For the text-containing cell, return its midpoint in (X, Y) coordinate format. 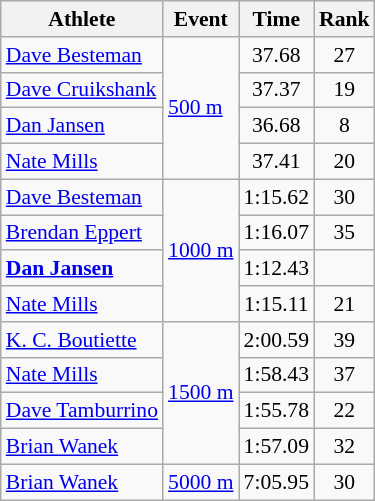
1500 m (200, 393)
Brendan Eppert (82, 233)
1:58.43 (276, 375)
35 (344, 233)
1:55.78 (276, 411)
20 (344, 162)
5000 m (200, 482)
19 (344, 90)
32 (344, 447)
Athlete (82, 19)
8 (344, 126)
1:16.07 (276, 233)
37.41 (276, 162)
K. C. Boutiette (82, 340)
500 m (200, 108)
27 (344, 55)
1:57.09 (276, 447)
21 (344, 304)
22 (344, 411)
2:00.59 (276, 340)
37 (344, 375)
7:05.95 (276, 482)
1:15.62 (276, 197)
Rank (344, 19)
Dave Cruikshank (82, 90)
1:15.11 (276, 304)
Event (200, 19)
39 (344, 340)
37.68 (276, 55)
37.37 (276, 90)
Dave Tamburrino (82, 411)
36.68 (276, 126)
1000 m (200, 250)
1:12.43 (276, 269)
Time (276, 19)
